Detect which cell encompasses the target text, then output its [X, Y] center coordinate. 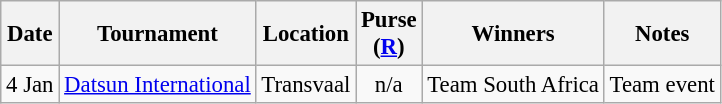
4 Jan [30, 85]
Notes [662, 34]
Purse(R) [389, 34]
Team event [662, 85]
n/a [389, 85]
Location [306, 34]
Winners [513, 34]
Team South Africa [513, 85]
Date [30, 34]
Transvaal [306, 85]
Datsun International [158, 85]
Tournament [158, 34]
